From the cell containing the given text, extract its center point as (x, y) coordinate. 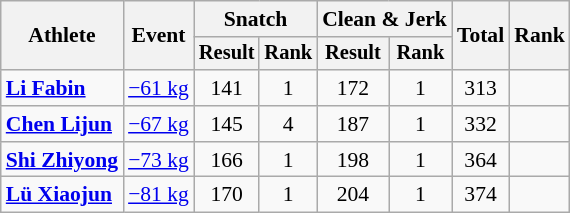
187 (353, 124)
−61 kg (158, 88)
198 (353, 160)
374 (480, 195)
141 (227, 88)
Chen Lijun (62, 124)
170 (227, 195)
204 (353, 195)
145 (227, 124)
172 (353, 88)
Li Fabin (62, 88)
−67 kg (158, 124)
−73 kg (158, 160)
166 (227, 160)
Event (158, 36)
Snatch (256, 19)
Athlete (62, 36)
4 (288, 124)
−81 kg (158, 195)
Lü Xiaojun (62, 195)
Total (480, 36)
Shi Zhiyong (62, 160)
332 (480, 124)
313 (480, 88)
Clean & Jerk (384, 19)
364 (480, 160)
